Detect which cell encompasses the target text, then output its (X, Y) center coordinate. 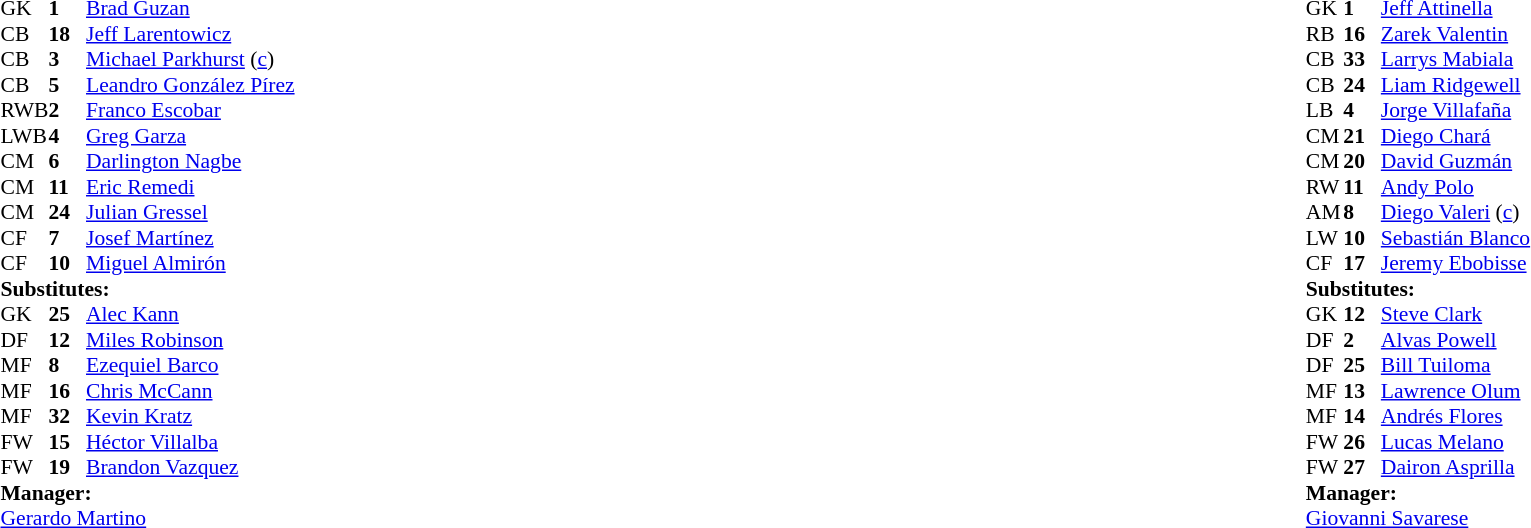
Jeff Larentowicz (190, 34)
LWB (24, 136)
5 (67, 85)
Dairon Asprilla (1456, 467)
LW (1325, 238)
Brandon Vazquez (190, 467)
Jeremy Ebobisse (1456, 263)
14 (1362, 417)
Jorge Villafaña (1456, 111)
Ezequiel Barco (190, 365)
Héctor Villalba (190, 442)
Lawrence Olum (1456, 391)
RW (1325, 187)
Eric Remedi (190, 187)
Alec Kann (190, 315)
Darlington Nagbe (190, 161)
13 (1362, 391)
Liam Ridgewell (1456, 85)
AM (1325, 213)
Andy Polo (1456, 187)
20 (1362, 161)
Miguel Almirón (190, 263)
Kevin Kratz (190, 417)
Diego Valeri (c) (1456, 213)
Josef Martínez (190, 238)
Greg Garza (190, 136)
Larrys Mabiala (1456, 59)
3 (67, 59)
6 (67, 161)
27 (1362, 467)
7 (67, 238)
18 (67, 34)
Chris McCann (190, 391)
Andrés Flores (1456, 417)
Alvas Powell (1456, 340)
Zarek Valentin (1456, 34)
Miles Robinson (190, 340)
LB (1325, 111)
17 (1362, 263)
Diego Chará (1456, 136)
33 (1362, 59)
Bill Tuiloma (1456, 365)
Steve Clark (1456, 315)
Leandro González Pírez (190, 85)
Lucas Melano (1456, 442)
15 (67, 442)
26 (1362, 442)
Franco Escobar (190, 111)
RWB (24, 111)
Sebastián Blanco (1456, 238)
RB (1325, 34)
David Guzmán (1456, 161)
32 (67, 417)
19 (67, 467)
Julian Gressel (190, 213)
Michael Parkhurst (c) (190, 59)
21 (1362, 136)
